From the cell containing the given text, extract its center point as [X, Y] coordinate. 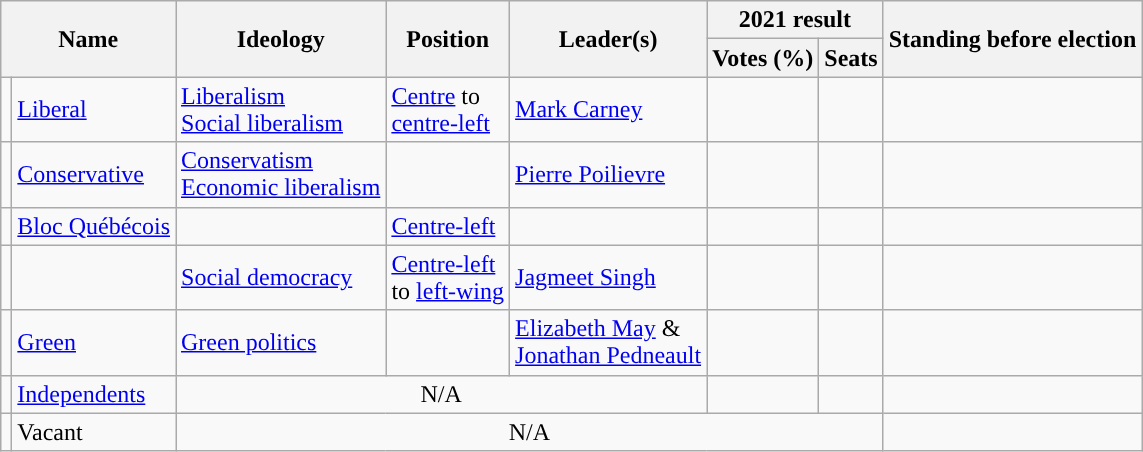
Green politics [281, 342]
Elizabeth May &Jonathan Pedneault [608, 342]
Name [88, 39]
Vacant [94, 432]
Ideology [281, 39]
Centre-left [448, 226]
ConservatismEconomic liberalism [281, 174]
Seats [851, 58]
Leader(s) [608, 39]
Green [94, 342]
Jagmeet Singh [608, 278]
2021 result [796, 20]
LiberalismSocial liberalism [281, 110]
Liberal [94, 110]
Votes (%) [763, 58]
Bloc Québécois [94, 226]
Position [448, 39]
Centre tocentre-left [448, 110]
Mark Carney [608, 110]
Standing before election [1012, 39]
Conservative [94, 174]
Independents [94, 394]
Social democracy [281, 278]
Centre-leftto left-wing [448, 278]
Pierre Poilievre [608, 174]
